Return (x, y) of the center of cell containing provided text 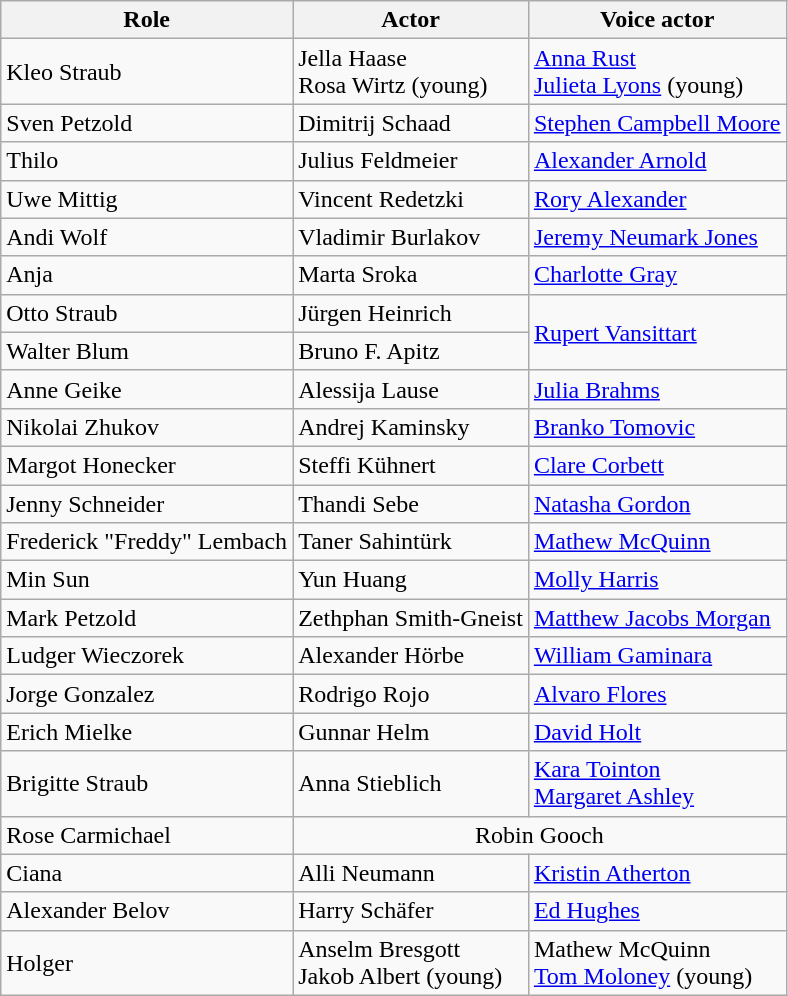
Clare Corbett (657, 465)
Dimitrij Schaad (411, 123)
Holger (147, 962)
Robin Gooch (540, 835)
Anne Geike (147, 389)
Julia Brahms (657, 389)
Marta Sroka (411, 275)
Taner Sahintürk (411, 542)
Yun Huang (411, 580)
Mathew McQuinn (657, 542)
David Holt (657, 732)
Vladimir Burlakov (411, 237)
Mathew McQuinnTom Moloney (young) (657, 962)
Jenny Schneider (147, 503)
Anja (147, 275)
Kleo Straub (147, 72)
Jeremy Neumark Jones (657, 237)
Andrej Kaminsky (411, 427)
Rupert Vansittart (657, 332)
Julius Feldmeier (411, 161)
Uwe Mittig (147, 199)
Thandi Sebe (411, 503)
William Gaminara (657, 656)
Alvaro Flores (657, 694)
Kristin Atherton (657, 873)
Jürgen Heinrich (411, 313)
Anna Stieblich (411, 784)
Alexander Hörbe (411, 656)
Nikolai Zhukov (147, 427)
Ed Hughes (657, 911)
Mark Petzold (147, 618)
Matthew Jacobs Morgan (657, 618)
Frederick "Freddy" Lembach (147, 542)
Voice actor (657, 20)
Sven Petzold (147, 123)
Branko Tomovic (657, 427)
Natasha Gordon (657, 503)
Andi Wolf (147, 237)
Alli Neumann (411, 873)
Min Sun (147, 580)
Stephen Campbell Moore (657, 123)
Kara TointonMargaret Ashley (657, 784)
Vincent Redetzki (411, 199)
Rodrigo Rojo (411, 694)
Rory Alexander (657, 199)
Alexander Arnold (657, 161)
Ciana (147, 873)
Role (147, 20)
Jorge Gonzalez (147, 694)
Anselm BresgottJakob Albert (young) (411, 962)
Alessija Lause (411, 389)
Margot Honecker (147, 465)
Brigitte Straub (147, 784)
Gunnar Helm (411, 732)
Charlotte Gray (657, 275)
Molly Harris (657, 580)
Jella HaaseRosa Wirtz (young) (411, 72)
Anna RustJulieta Lyons (young) (657, 72)
Zethphan Smith-Gneist (411, 618)
Erich Mielke (147, 732)
Ludger Wieczorek (147, 656)
Otto Straub (147, 313)
Thilo (147, 161)
Harry Schäfer (411, 911)
Steffi Kühnert (411, 465)
Walter Blum (147, 351)
Actor (411, 20)
Alexander Belov (147, 911)
Bruno F. Apitz (411, 351)
Rose Carmichael (147, 835)
